Capture the cell that displays the provided text and extract its [x, y] central coordinate. 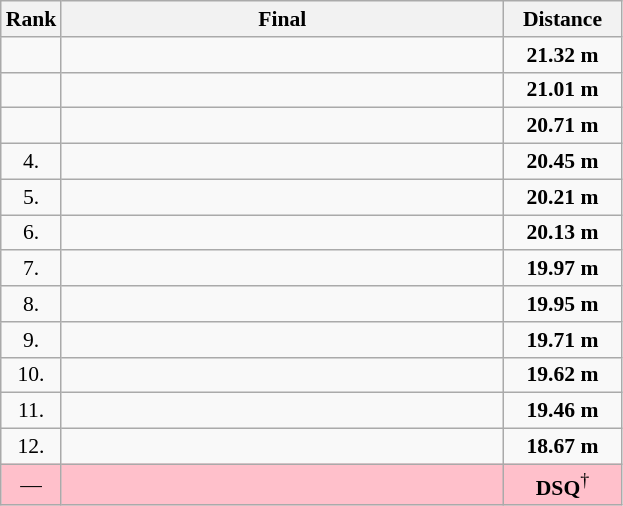
20.71 m [562, 126]
18.67 m [562, 447]
12. [32, 447]
21.32 m [562, 55]
19.71 m [562, 340]
10. [32, 375]
Distance [562, 19]
6. [32, 233]
11. [32, 411]
DSQ† [562, 484]
— [32, 484]
Rank [32, 19]
20.13 m [562, 233]
7. [32, 269]
4. [32, 162]
21.01 m [562, 90]
20.21 m [562, 197]
19.46 m [562, 411]
19.95 m [562, 304]
19.62 m [562, 375]
20.45 m [562, 162]
19.97 m [562, 269]
8. [32, 304]
5. [32, 197]
9. [32, 340]
Final [282, 19]
